Detect which cell encompasses the target text, then output its (x, y) center coordinate. 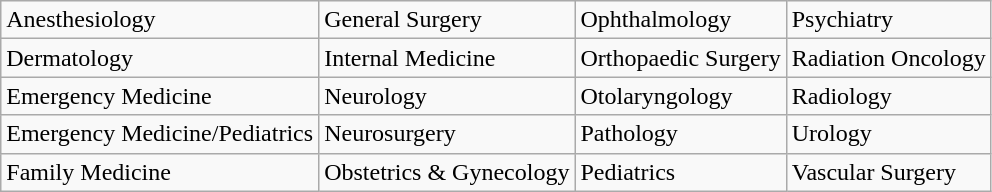
Orthopaedic Surgery (680, 58)
Pediatrics (680, 172)
Urology (888, 134)
Neurology (447, 96)
Radiology (888, 96)
Dermatology (160, 58)
Vascular Surgery (888, 172)
Emergency Medicine (160, 96)
Otolaryngology (680, 96)
Obstetrics & Gynecology (447, 172)
Pathology (680, 134)
Neurosurgery (447, 134)
Anesthesiology (160, 20)
Ophthalmology (680, 20)
Emergency Medicine/Pediatrics (160, 134)
Internal Medicine (447, 58)
General Surgery (447, 20)
Psychiatry (888, 20)
Radiation Oncology (888, 58)
Family Medicine (160, 172)
